Return (X, Y) of the center of cell containing provided text 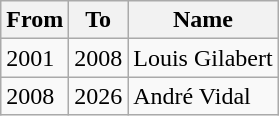
Louis Gilabert (203, 58)
To (98, 20)
2001 (35, 58)
2026 (98, 96)
Name (203, 20)
André Vidal (203, 96)
From (35, 20)
